Identify which cell holds the provided text, then report its (x, y) central coordinate. 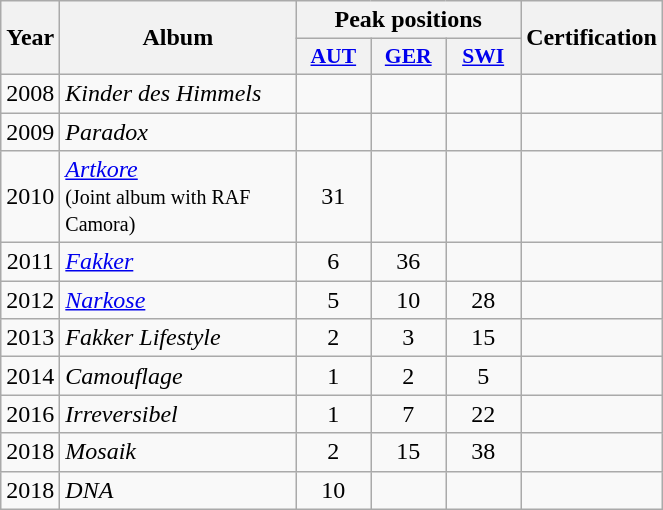
3 (408, 338)
Peak positions (408, 20)
Camouflage (178, 376)
SWI (484, 57)
7 (408, 414)
AUT (334, 57)
2016 (30, 414)
Album (178, 38)
Certification (592, 38)
31 (334, 197)
Kinder des Himmels (178, 93)
36 (408, 262)
22 (484, 414)
2014 (30, 376)
2012 (30, 300)
6 (334, 262)
2010 (30, 197)
2011 (30, 262)
Irreversibel (178, 414)
Paradox (178, 131)
Fakker (178, 262)
GER (408, 57)
2009 (30, 131)
Narkose (178, 300)
2008 (30, 93)
38 (484, 452)
Artkore (Joint album with RAF Camora) (178, 197)
28 (484, 300)
DNA (178, 490)
Year (30, 38)
2013 (30, 338)
Mosaik (178, 452)
Fakker Lifestyle (178, 338)
